Pinpoint the cell where the given text exists, returning its (X, Y) midpoint coordinate. 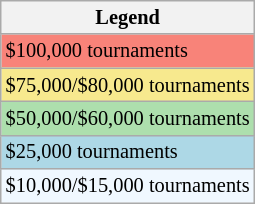
Legend (128, 17)
$25,000 tournaments (128, 152)
$50,000/$60,000 tournaments (128, 118)
$100,000 tournaments (128, 51)
$10,000/$15,000 tournaments (128, 186)
$75,000/$80,000 tournaments (128, 85)
